Search for the cell housing the specified text and yield its [x, y] center coordinate. 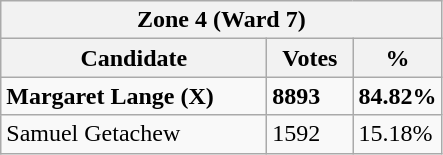
Margaret Lange (X) [134, 96]
1592 [310, 134]
Zone 4 (Ward 7) [222, 20]
Candidate [134, 58]
Votes [310, 58]
Samuel Getachew [134, 134]
% [398, 58]
8893 [310, 96]
84.82% [398, 96]
15.18% [398, 134]
